Search for the cell housing the specified text and yield its (X, Y) center coordinate. 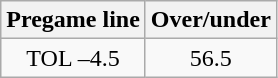
Over/under (210, 20)
Pregame line (74, 20)
56.5 (210, 58)
TOL –4.5 (74, 58)
